Return the [X, Y] coordinate for the center point of the cell that contains the specified text.  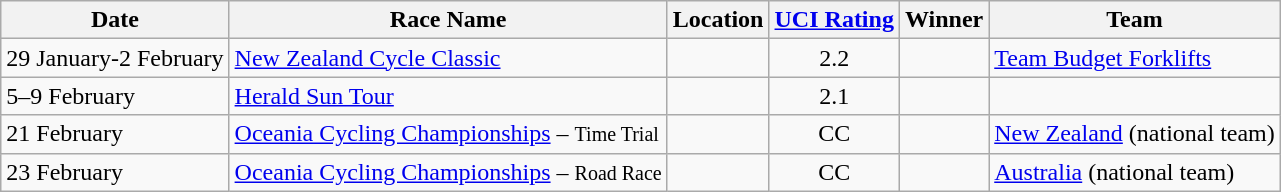
21 February [115, 134]
5–9 February [115, 96]
29 January-2 February [115, 58]
New Zealand (national team) [1135, 134]
23 February [115, 172]
Team Budget Forklifts [1135, 58]
New Zealand Cycle Classic [448, 58]
Australia (national team) [1135, 172]
Team [1135, 20]
Race Name [448, 20]
Oceania Cycling Championships – Time Trial [448, 134]
Winner [944, 20]
2.2 [834, 58]
UCI Rating [834, 20]
2.1 [834, 96]
Date [115, 20]
Location [718, 20]
Oceania Cycling Championships – Road Race [448, 172]
Herald Sun Tour [448, 96]
